Scan for the cell matching the given text and deliver its [x, y] coordinate at center. 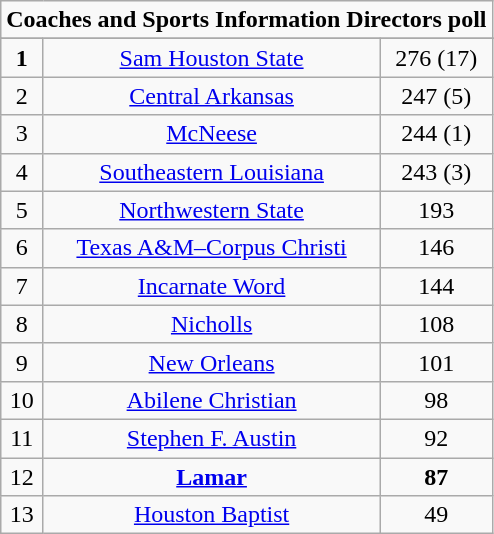
Stephen F. Austin [212, 438]
3 [22, 134]
146 [436, 248]
Nicholls [212, 324]
1 [22, 58]
Coaches and Sports Information Directors poll [246, 20]
4 [22, 172]
12 [22, 477]
McNeese [212, 134]
92 [436, 438]
Texas A&M–Corpus Christi [212, 248]
193 [436, 210]
13 [22, 515]
101 [436, 362]
Northwestern State [212, 210]
10 [22, 400]
9 [22, 362]
8 [22, 324]
276 (17) [436, 58]
87 [436, 477]
243 (3) [436, 172]
Sam Houston State [212, 58]
Southeastern Louisiana [212, 172]
5 [22, 210]
Central Arkansas [212, 96]
108 [436, 324]
144 [436, 286]
6 [22, 248]
Houston Baptist [212, 515]
Incarnate Word [212, 286]
7 [22, 286]
New Orleans [212, 362]
Lamar [212, 477]
49 [436, 515]
244 (1) [436, 134]
11 [22, 438]
2 [22, 96]
Abilene Christian [212, 400]
247 (5) [436, 96]
98 [436, 400]
